Search for the cell housing the specified text and yield its (X, Y) center coordinate. 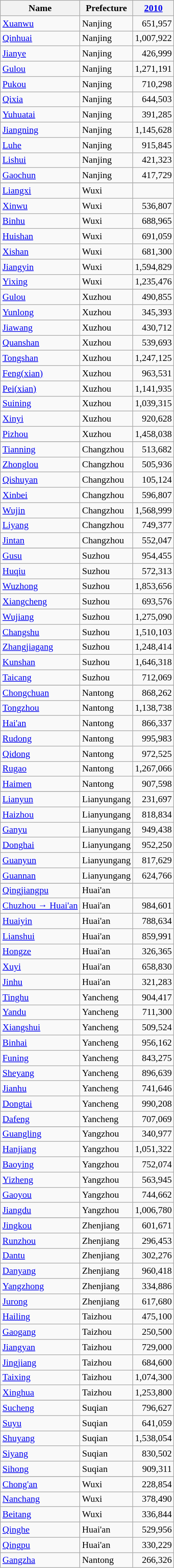
868,262 (153, 693)
Xinwu (40, 206)
617,680 (153, 1301)
Qingpu (40, 1545)
Chongchuan (40, 693)
Pei(xian) (40, 389)
601,671 (153, 1225)
Guangling (40, 1134)
817,629 (153, 860)
529,956 (153, 1530)
644,503 (153, 100)
744,662 (153, 1195)
920,628 (153, 419)
Chuzhou → Huai'an (40, 906)
430,712 (153, 328)
Hai'an (40, 724)
Xiangcheng (40, 602)
Yangzhong (40, 1287)
Nanchang (40, 1499)
Xiangshui (40, 1028)
Ganyu (40, 830)
Prefecture (106, 8)
Taixing (40, 1377)
Name (40, 8)
Zhonglou (40, 465)
952,250 (153, 845)
Qinghe (40, 1530)
302,276 (153, 1256)
Guanyun (40, 860)
296,453 (153, 1241)
866,337 (153, 724)
Gaoyou (40, 1195)
228,854 (153, 1484)
Haimen (40, 784)
956,162 (153, 1043)
Qidong (40, 754)
909,311 (153, 1469)
Xuanwu (40, 23)
Luhe (40, 145)
693,576 (153, 602)
Funing (40, 1058)
1,267,066 (153, 769)
688,965 (153, 221)
796,627 (153, 1408)
752,074 (153, 1165)
Jurong (40, 1301)
710,298 (153, 84)
417,729 (153, 176)
Rudong (40, 739)
907,598 (153, 784)
Shuyang (40, 1439)
896,639 (153, 1073)
1,006,780 (153, 1210)
949,438 (153, 830)
Gangzha (40, 1560)
Quanshan (40, 343)
Xinbei (40, 495)
Yizheng (40, 1180)
1,007,922 (153, 38)
Xuyi (40, 967)
Binhu (40, 221)
Tongshan (40, 358)
563,945 (153, 1180)
426,999 (153, 54)
Wujin (40, 510)
1,275,090 (153, 617)
681,300 (153, 252)
Lianshui (40, 936)
Jianhu (40, 1089)
Liyang (40, 525)
960,418 (153, 1271)
818,834 (153, 815)
Pizhou (40, 434)
712,069 (153, 678)
Jianye (40, 54)
Qixia (40, 100)
Yandu (40, 1012)
Lianyun (40, 800)
1,138,738 (153, 708)
Yunlong (40, 313)
1,458,038 (153, 434)
1,051,322 (153, 1149)
1,646,318 (153, 662)
Gusu (40, 556)
Qinhuai (40, 38)
Sihong (40, 1469)
1,538,054 (153, 1439)
Qingjiangpu (40, 891)
1,141,935 (153, 389)
2010 (153, 8)
536,807 (153, 206)
596,807 (153, 495)
Hongze (40, 952)
490,855 (153, 297)
345,393 (153, 313)
Xishan (40, 252)
Suining (40, 404)
Jiawang (40, 328)
Guannan (40, 876)
Xinghua (40, 1393)
658,830 (153, 967)
954,455 (153, 556)
513,682 (153, 449)
Yixing (40, 282)
707,069 (153, 1119)
Jinhu (40, 982)
509,524 (153, 1028)
336,844 (153, 1515)
1,074,300 (153, 1377)
691,059 (153, 237)
1,510,103 (153, 632)
1,248,414 (153, 647)
Tinghu (40, 997)
729,000 (153, 1347)
231,697 (153, 800)
Wujiang (40, 617)
Jingkou (40, 1225)
Dantu (40, 1256)
788,634 (153, 921)
Pukou (40, 84)
Dongtai (40, 1104)
105,124 (153, 480)
Zhangjiagang (40, 647)
Chong'an (40, 1484)
330,229 (153, 1545)
1,235,476 (153, 282)
Feng(xian) (40, 373)
995,983 (153, 739)
624,766 (153, 876)
1,568,999 (153, 510)
Qishuyan (40, 480)
Runzhou (40, 1241)
Gaochun (40, 176)
340,977 (153, 1134)
843,275 (153, 1058)
391,285 (153, 115)
741,646 (153, 1089)
Sheyang (40, 1073)
Tianning (40, 449)
984,601 (153, 906)
Jingjiang (40, 1363)
552,047 (153, 541)
Beitang (40, 1515)
539,693 (153, 343)
Hailing (40, 1317)
Taicang (40, 678)
321,283 (153, 982)
Sucheng (40, 1408)
711,300 (153, 1012)
990,208 (153, 1104)
1,853,656 (153, 586)
Lishui (40, 160)
Jiangyan (40, 1347)
1,247,125 (153, 358)
684,600 (153, 1363)
Dafeng (40, 1119)
Kunshan (40, 662)
326,365 (153, 952)
Huishan (40, 237)
904,417 (153, 997)
Suyu (40, 1423)
749,377 (153, 525)
859,991 (153, 936)
1,253,800 (153, 1393)
Siyang (40, 1454)
Jiangdu (40, 1210)
830,502 (153, 1454)
1,039,315 (153, 404)
Donghai (40, 845)
266,326 (153, 1560)
1,594,829 (153, 267)
Changshu (40, 632)
Xinyi (40, 419)
Tongzhou (40, 708)
Jintan (40, 541)
Hanjiang (40, 1149)
250,500 (153, 1332)
378,490 (153, 1499)
972,525 (153, 754)
421,323 (153, 160)
651,957 (153, 23)
Huaiyin (40, 921)
Wuzhong (40, 586)
572,313 (153, 571)
915,845 (153, 145)
963,531 (153, 373)
334,886 (153, 1287)
475,100 (153, 1317)
505,936 (153, 465)
Jiangyin (40, 267)
Baoying (40, 1165)
Danyang (40, 1271)
1,271,191 (153, 69)
1,145,628 (153, 130)
Gaogang (40, 1332)
Haizhou (40, 815)
Huqiu (40, 571)
Rugao (40, 769)
Binhai (40, 1043)
Liangxi (40, 191)
641,059 (153, 1423)
Yuhuatai (40, 115)
Jiangning (40, 130)
